Return the (x, y) coordinate for the center point of the cell that contains the specified text.  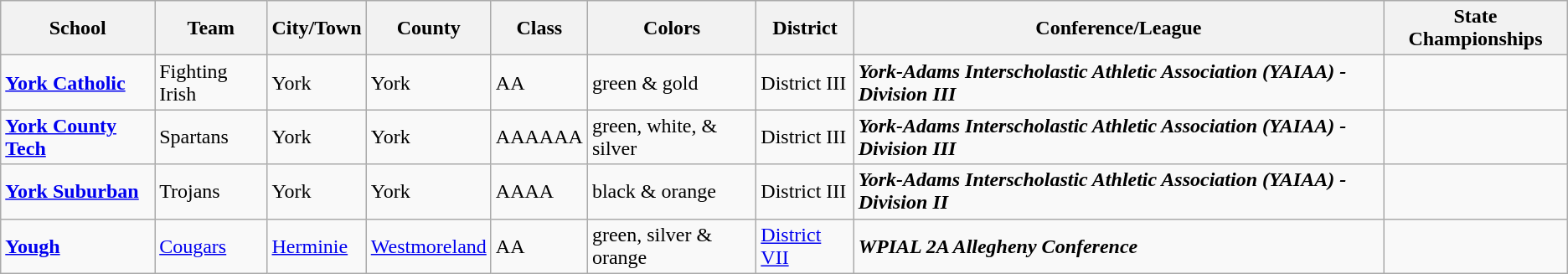
Team (211, 28)
District VII (805, 246)
Herminie (317, 246)
green, silver & orange (672, 246)
Fighting Irish (211, 82)
green, white, & silver (672, 137)
AAAAAA (539, 137)
York Suburban (78, 191)
School (78, 28)
York County Tech (78, 137)
District (805, 28)
Spartans (211, 137)
Yough (78, 246)
York Catholic (78, 82)
Class (539, 28)
York-Adams Interscholastic Athletic Association (YAIAA) - Division II (1118, 191)
Colors (672, 28)
AAAA (539, 191)
Trojans (211, 191)
Conference/League (1118, 28)
black & orange (672, 191)
green & gold (672, 82)
Cougars (211, 246)
County (429, 28)
City/Town (317, 28)
Westmoreland (429, 246)
WPIAL 2A Allegheny Conference (1118, 246)
State Championships (1476, 28)
